Determine the (X, Y) coordinate at the center of the cell enclosing the given text.  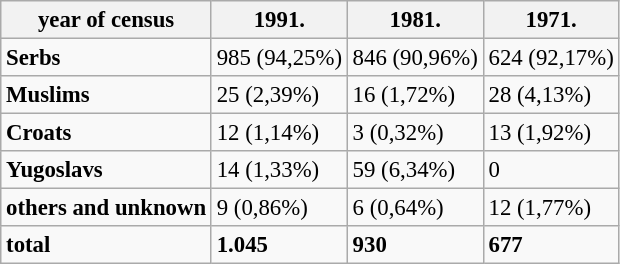
677 (551, 245)
1981. (415, 20)
1991. (279, 20)
1971. (551, 20)
0 (551, 170)
9 (0,86%) (279, 208)
6 (0,64%) (415, 208)
3 (0,32%) (415, 133)
624 (92,17%) (551, 58)
12 (1,77%) (551, 208)
Muslims (106, 95)
1.045 (279, 245)
others and unknown (106, 208)
28 (4,13%) (551, 95)
Yugoslavs (106, 170)
59 (6,34%) (415, 170)
930 (415, 245)
13 (1,92%) (551, 133)
12 (1,14%) (279, 133)
year of census (106, 20)
Serbs (106, 58)
846 (90,96%) (415, 58)
Croats (106, 133)
985 (94,25%) (279, 58)
25 (2,39%) (279, 95)
14 (1,33%) (279, 170)
total (106, 245)
16 (1,72%) (415, 95)
